Identify which cell holds the provided text, then report its [x, y] central coordinate. 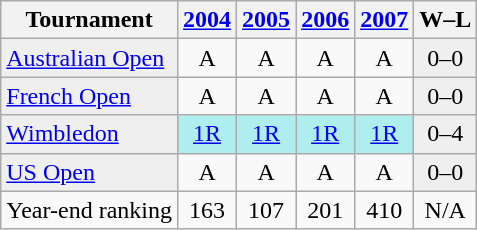
2006 [326, 20]
N/A [446, 210]
French Open [90, 96]
Tournament [90, 20]
410 [384, 210]
107 [266, 210]
0–4 [446, 134]
2005 [266, 20]
Australian Open [90, 58]
2007 [384, 20]
163 [208, 210]
Wimbledon [90, 134]
W–L [446, 20]
US Open [90, 172]
2004 [208, 20]
Year-end ranking [90, 210]
201 [326, 210]
